From the cell containing the given text, extract its center point as (X, Y) coordinate. 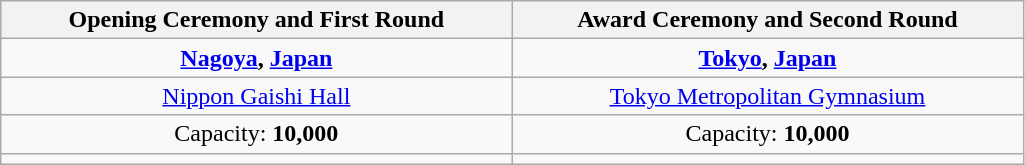
Tokyo, Japan (768, 58)
Opening Ceremony and First Round (256, 20)
Nagoya, Japan (256, 58)
Tokyo Metropolitan Gymnasium (768, 96)
Award Ceremony and Second Round (768, 20)
Nippon Gaishi Hall (256, 96)
